Identify which cell holds the provided text, then report its (X, Y) central coordinate. 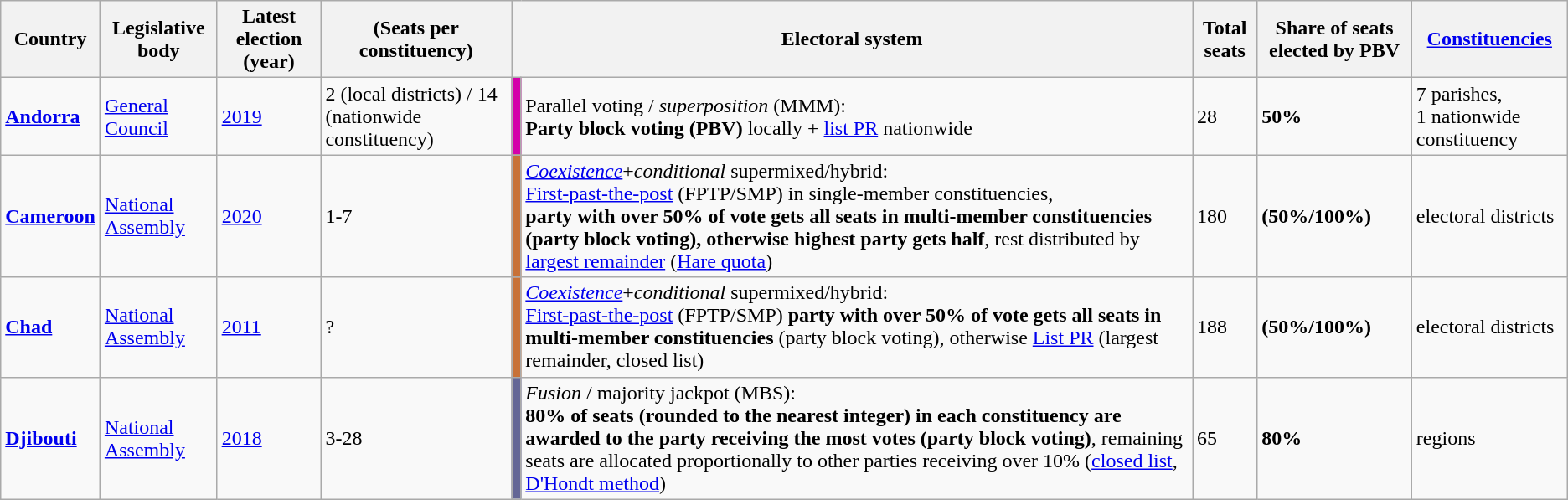
Constituencies (1489, 39)
2018 (269, 438)
65 (1225, 438)
2020 (269, 216)
Cameroon (50, 216)
Andorra (50, 116)
28 (1225, 116)
3-28 (416, 438)
7 parishes,1 nationwide constituency (1489, 116)
Share of seats elected by PBV (1334, 39)
2011 (269, 327)
188 (1225, 327)
(Seats perconstituency) (416, 39)
Country (50, 39)
Legislative body (158, 39)
2 (local districts) / 14 (nationwide constituency) (416, 116)
Parallel voting / superposition (MMM):Party block voting (PBV) locally + list PR nationwide (857, 116)
Chad (50, 327)
regions (1489, 438)
80% (1334, 438)
Latest election (year) (269, 39)
Electoral system (853, 39)
180 (1225, 216)
Total seats (1225, 39)
? (416, 327)
General Council (158, 116)
1-7 (416, 216)
50% (1334, 116)
2019 (269, 116)
Djibouti (50, 438)
